Locate the cell with the specified text and output its [X, Y] center coordinate. 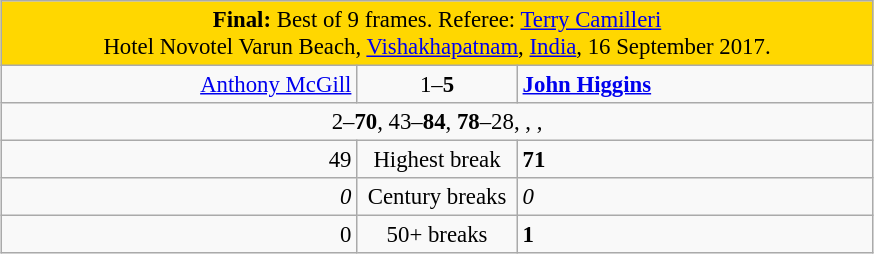
50+ breaks [438, 235]
2–70, 43–84, 78–28, , , [437, 122]
1–5 [438, 85]
John Higgins [695, 85]
71 [695, 160]
Final: Best of 9 frames. Referee: Terry Camilleri Hotel Novotel Varun Beach, Vishakhapatnam, India, 16 September 2017. [437, 34]
49 [179, 160]
Century breaks [438, 197]
Highest break [438, 160]
Anthony McGill [179, 85]
1 [695, 235]
